Return [x, y] of the center of cell containing provided text 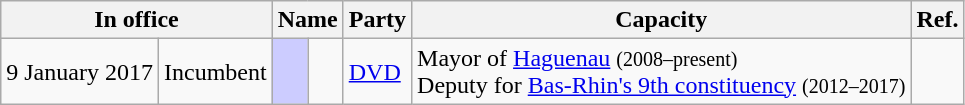
Incumbent [215, 72]
In office [136, 20]
Capacity [662, 20]
DVD [377, 72]
Mayor of Haguenau (2008–present)Deputy for Bas-Rhin's 9th constituency (2012–2017) [662, 72]
9 January 2017 [80, 72]
Party [377, 20]
Name [308, 20]
Ref. [938, 20]
